Locate the cell with the specified text and output its [x, y] center coordinate. 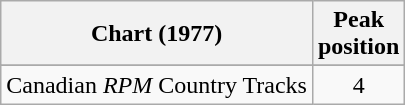
Canadian RPM Country Tracks [157, 85]
Peakposition [358, 34]
Chart (1977) [157, 34]
4 [358, 85]
